Provide the (x, y) coordinate of the cell's center where the given text is located.  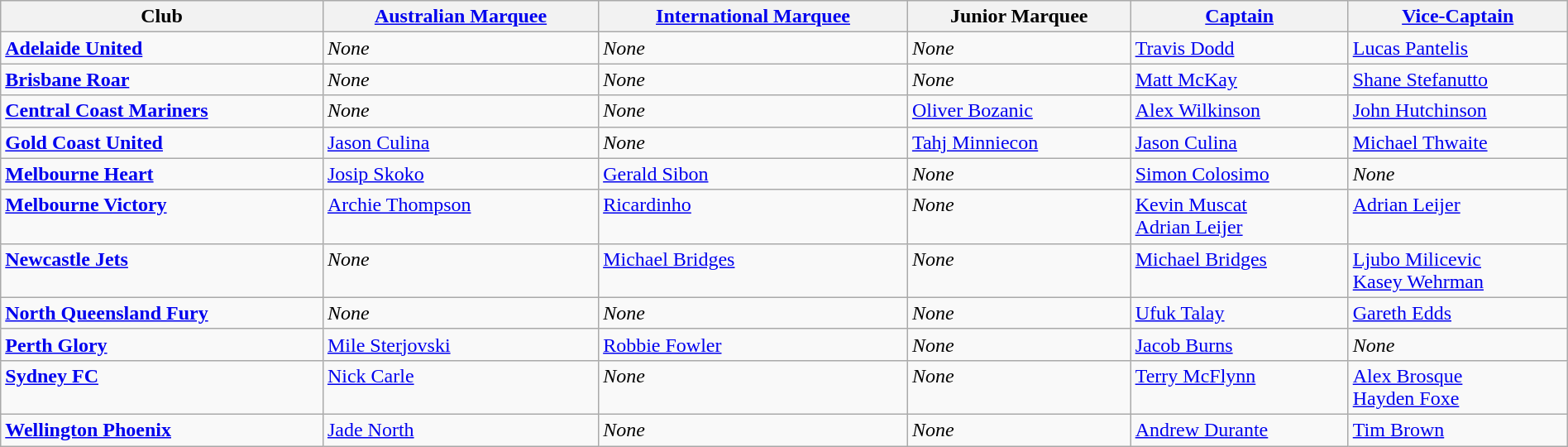
Terry McFlynn (1239, 387)
North Queensland Fury (162, 313)
Kevin Muscat Adrian Leijer (1239, 217)
Nick Carle (460, 387)
Club (162, 17)
Michael Thwaite (1457, 142)
Travis Dodd (1239, 48)
Tim Brown (1457, 430)
Shane Stefanutto (1457, 79)
International Marquee (753, 17)
Sydney FC (162, 387)
Gerald Sibon (753, 174)
Lucas Pantelis (1457, 48)
Adelaide United (162, 48)
Matt McKay (1239, 79)
Ufuk Talay (1239, 313)
Gold Coast United (162, 142)
John Hutchinson (1457, 111)
Junior Marquee (1019, 17)
Alex Brosque Hayden Foxe (1457, 387)
Melbourne Heart (162, 174)
Newcastle Jets (162, 270)
Josip Skoko (460, 174)
Captain (1239, 17)
Australian Marquee (460, 17)
Oliver Bozanic (1019, 111)
Melbourne Victory (162, 217)
Brisbane Roar (162, 79)
Archie Thompson (460, 217)
Tahj Minniecon (1019, 142)
Ricardinho (753, 217)
Gareth Edds (1457, 313)
Perth Glory (162, 344)
Adrian Leijer (1457, 217)
Simon Colosimo (1239, 174)
Jacob Burns (1239, 344)
Alex Wilkinson (1239, 111)
Vice-Captain (1457, 17)
Robbie Fowler (753, 344)
Mile Sterjovski (460, 344)
Central Coast Mariners (162, 111)
Jade North (460, 430)
Ljubo Milicevic Kasey Wehrman (1457, 270)
Wellington Phoenix (162, 430)
Andrew Durante (1239, 430)
